Locate the cell with the specified text and output its (X, Y) center coordinate. 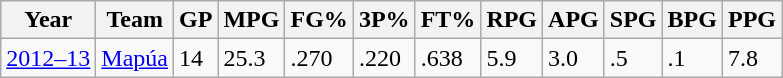
5.9 (512, 58)
BPG (692, 20)
.1 (692, 58)
GP (196, 20)
Mapúa (135, 58)
APG (574, 20)
3P% (384, 20)
RPG (512, 20)
Year (48, 20)
25.3 (252, 58)
PPG (752, 20)
MPG (252, 20)
.638 (448, 58)
.270 (319, 58)
3.0 (574, 58)
.220 (384, 58)
.5 (633, 58)
FT% (448, 20)
14 (196, 58)
7.8 (752, 58)
Team (135, 20)
SPG (633, 20)
2012–13 (48, 58)
FG% (319, 20)
